Find where the given text appears and provide that cell's center as [x, y] coordinate. 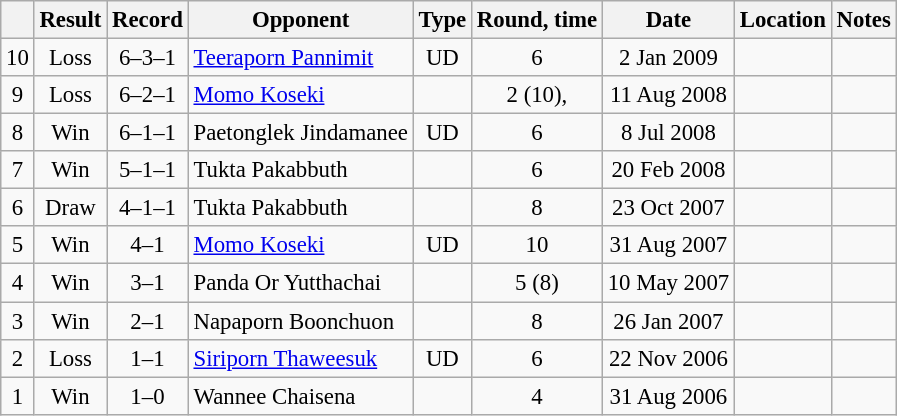
Date [668, 20]
6–1–1 [148, 133]
3 [18, 321]
2 (10), [538, 95]
Notes [864, 20]
1 [18, 396]
5 (8) [538, 283]
31 Aug 2007 [668, 245]
8 Jul 2008 [668, 133]
3–1 [148, 283]
Draw [70, 208]
Wannee Chaisena [300, 396]
1–0 [148, 396]
Type [442, 20]
7 [18, 170]
6–3–1 [148, 58]
5 [18, 245]
31 Aug 2006 [668, 396]
Panda Or Yutthachai [300, 283]
Opponent [300, 20]
26 Jan 2007 [668, 321]
1–1 [148, 358]
6–2–1 [148, 95]
Record [148, 20]
11 Aug 2008 [668, 95]
20 Feb 2008 [668, 170]
Teeraporn Pannimit [300, 58]
Paetonglek Jindamanee [300, 133]
2 [18, 358]
4–1–1 [148, 208]
Round, time [538, 20]
Result [70, 20]
5–1–1 [148, 170]
22 Nov 2006 [668, 358]
Siriporn Thaweesuk [300, 358]
10 May 2007 [668, 283]
Napaporn Boonchuon [300, 321]
4–1 [148, 245]
2–1 [148, 321]
23 Oct 2007 [668, 208]
Location [782, 20]
9 [18, 95]
2 Jan 2009 [668, 58]
